Pinpoint the cell where the given text exists, returning its [x, y] midpoint coordinate. 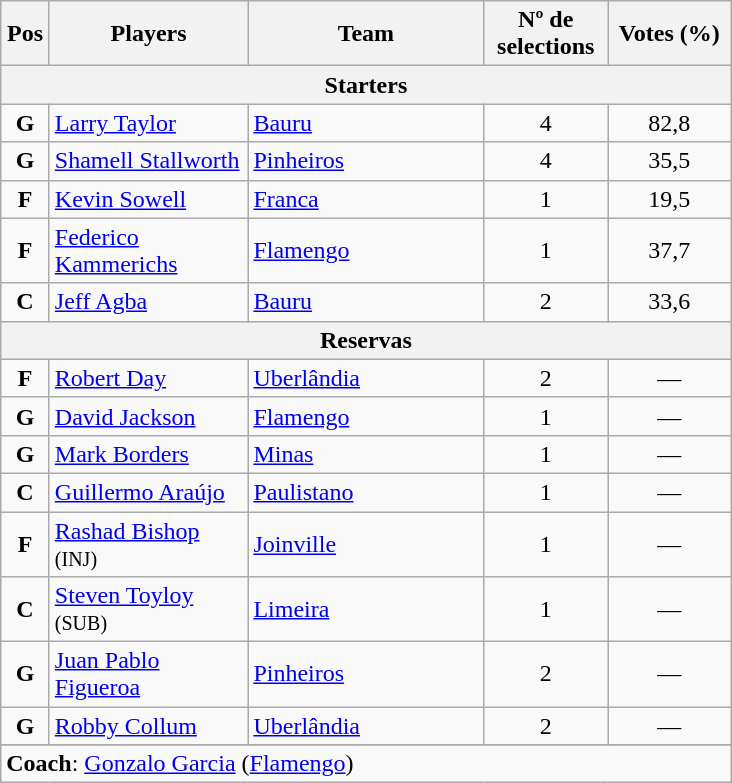
Paulistano [366, 492]
Steven Toyloy (SUB) [148, 610]
19,5 [670, 199]
Federico Kammerichs [148, 250]
Limeira [366, 610]
Players [148, 34]
Shamell Stallworth [148, 161]
Mark Borders [148, 454]
Team [366, 34]
Juan Pablo Figueroa [148, 674]
Joinville [366, 544]
Votes (%) [670, 34]
Jeff Agba [148, 302]
Coach: Gonzalo Garcia (Flamengo) [366, 764]
Reservas [366, 340]
Pos [26, 34]
Kevin Sowell [148, 199]
Robert Day [148, 378]
Larry Taylor [148, 123]
Robby Collum [148, 726]
Franca [366, 199]
82,8 [670, 123]
Guillermo Araújo [148, 492]
Nº de selections [546, 34]
Rashad Bishop (INJ) [148, 544]
37,7 [670, 250]
35,5 [670, 161]
Starters [366, 85]
David Jackson [148, 416]
33,6 [670, 302]
Minas [366, 454]
